Capture the cell that displays the provided text and extract its [X, Y] central coordinate. 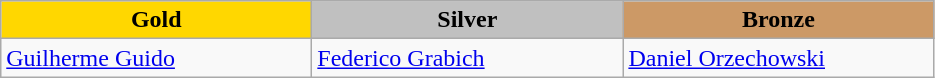
Gold [156, 20]
Federico Grabich [468, 58]
Guilherme Guido [156, 58]
Silver [468, 20]
Bronze [778, 20]
Daniel Orzechowski [778, 58]
